Output the [x, y] coordinate of the center of the cell containing the given text.  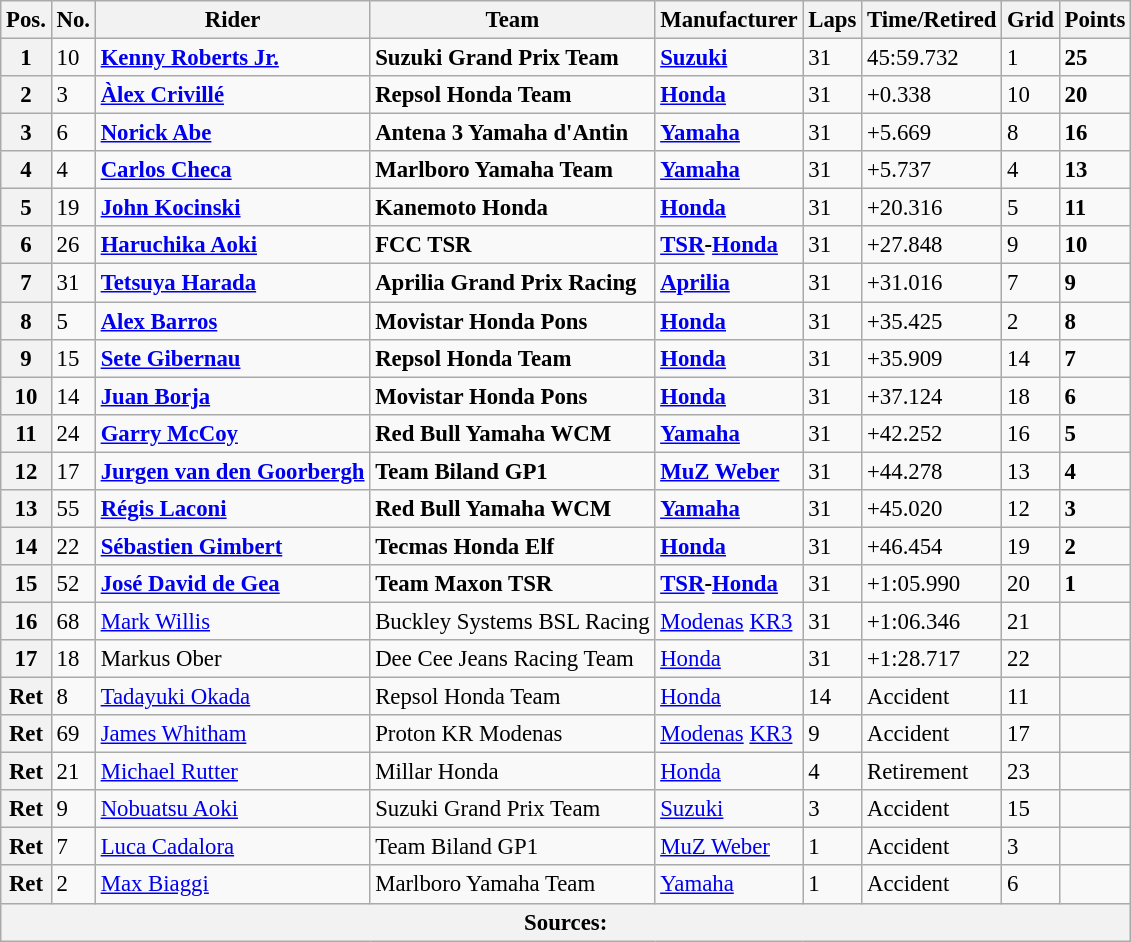
Kanemoto Honda [512, 208]
+35.909 [932, 358]
52 [73, 584]
Àlex Crivillé [232, 95]
26 [73, 245]
+0.338 [932, 95]
Sete Gibernau [232, 358]
Carlos Checa [232, 170]
Points [1094, 20]
+1:06.346 [932, 621]
Markus Ober [232, 659]
Michael Rutter [232, 772]
+45.020 [932, 509]
Buckley Systems BSL Racing [512, 621]
Proton KR Modenas [512, 734]
Rider [232, 20]
Sébastien Gimbert [232, 546]
FCC TSR [512, 245]
James Whitham [232, 734]
Alex Barros [232, 321]
Sources: [566, 922]
+1:05.990 [932, 584]
Norick Abe [232, 133]
Team Maxon TSR [512, 584]
Haruchika Aoki [232, 245]
Grid [1030, 20]
Luca Cadalora [232, 847]
+20.316 [932, 208]
Manufacturer [729, 20]
+1:28.717 [932, 659]
69 [73, 734]
Aprilia Grand Prix Racing [512, 283]
Pos. [26, 20]
Antena 3 Yamaha d'Antin [512, 133]
Juan Borja [232, 396]
Time/Retired [932, 20]
Dee Cee Jeans Racing Team [512, 659]
+42.252 [932, 433]
John Kocinski [232, 208]
Jurgen van den Goorbergh [232, 471]
Tecmas Honda Elf [512, 546]
Nobuatsu Aoki [232, 809]
+31.016 [932, 283]
Millar Honda [512, 772]
Team [512, 20]
+46.454 [932, 546]
No. [73, 20]
68 [73, 621]
Max Biaggi [232, 885]
Aprilia [729, 283]
24 [73, 433]
Régis Laconi [232, 509]
Garry McCoy [232, 433]
23 [1030, 772]
+5.669 [932, 133]
Retirement [932, 772]
55 [73, 509]
Tadayuki Okada [232, 697]
25 [1094, 58]
Laps [832, 20]
+44.278 [932, 471]
+5.737 [932, 170]
45:59.732 [932, 58]
Tetsuya Harada [232, 283]
Kenny Roberts Jr. [232, 58]
José David de Gea [232, 584]
+35.425 [932, 321]
+27.848 [932, 245]
+37.124 [932, 396]
Mark Willis [232, 621]
